Capture the cell that displays the provided text and extract its (X, Y) central coordinate. 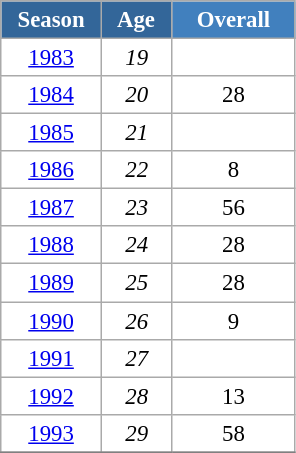
19 (136, 58)
1990 (52, 321)
21 (136, 133)
9 (234, 321)
Season (52, 20)
27 (136, 358)
1992 (52, 396)
1989 (52, 283)
Age (136, 20)
1984 (52, 95)
25 (136, 283)
23 (136, 208)
1988 (52, 245)
29 (136, 433)
1993 (52, 433)
13 (234, 396)
1987 (52, 208)
1991 (52, 358)
22 (136, 170)
24 (136, 245)
1986 (52, 170)
1985 (52, 133)
1983 (52, 58)
20 (136, 95)
56 (234, 208)
26 (136, 321)
Overall (234, 20)
58 (234, 433)
8 (234, 170)
